Scan for the cell matching the given text and deliver its [x, y] coordinate at center. 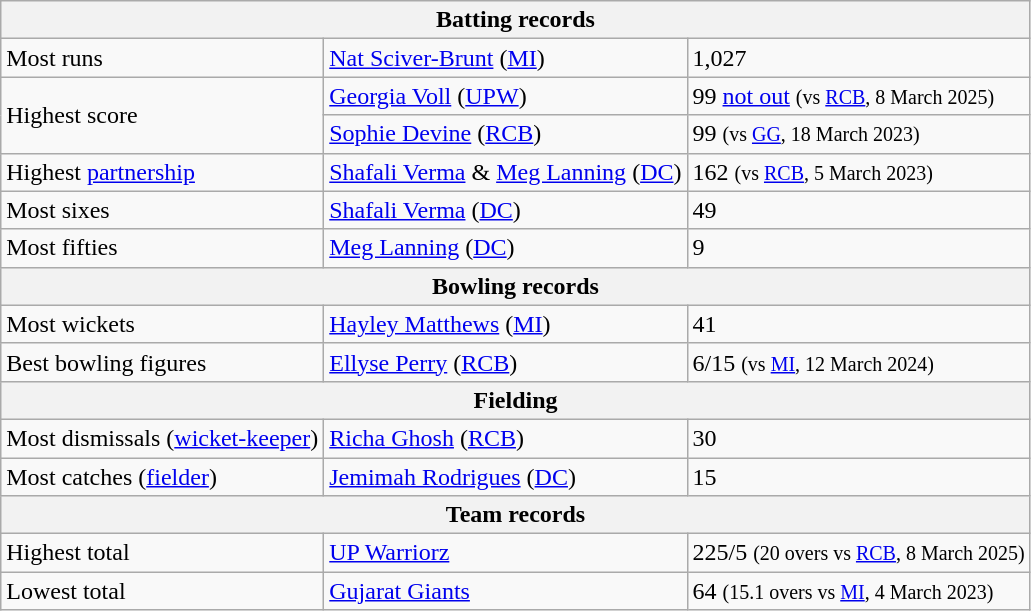
Jemimah Rodrigues (DC) [506, 477]
162 (vs RCB, 5 March 2023) [858, 172]
Highest total [162, 553]
Batting records [516, 20]
6/15 (vs MI, 12 March 2024) [858, 362]
Fielding [516, 400]
Sophie Devine (RCB) [506, 134]
Most runs [162, 58]
Most sixes [162, 210]
Team records [516, 515]
Most catches (fielder) [162, 477]
30 [858, 438]
Bowling records [516, 286]
UP Warriorz [506, 553]
Highest partnership [162, 172]
49 [858, 210]
Best bowling figures [162, 362]
Most wickets [162, 324]
Ellyse Perry (RCB) [506, 362]
9 [858, 248]
Most fifties [162, 248]
Richa Ghosh (RCB) [506, 438]
Georgia Voll (UPW) [506, 96]
64 (15.1 overs vs MI, 4 March 2023) [858, 591]
1,027 [858, 58]
Lowest total [162, 591]
Shafali Verma (DC) [506, 210]
15 [858, 477]
Shafali Verma & Meg Lanning (DC) [506, 172]
Most dismissals (wicket-keeper) [162, 438]
Gujarat Giants [506, 591]
225/5 (20 overs vs RCB, 8 March 2025) [858, 553]
41 [858, 324]
99 not out (vs RCB, 8 March 2025) [858, 96]
Nat Sciver-Brunt (MI) [506, 58]
Meg Lanning (DC) [506, 248]
99 (vs GG, 18 March 2023) [858, 134]
Hayley Matthews (MI) [506, 324]
Highest score [162, 115]
